From the cell containing the given text, extract its center point as [X, Y] coordinate. 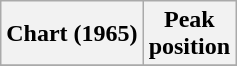
Peakposition [189, 34]
Chart (1965) [72, 34]
